Identify which cell holds the provided text, then report its [X, Y] central coordinate. 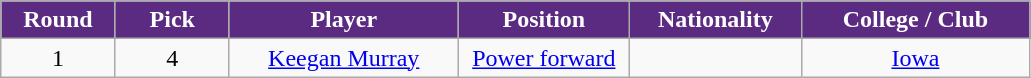
4 [172, 58]
Round [58, 20]
Nationality [716, 20]
1 [58, 58]
Power forward [544, 58]
Iowa [916, 58]
Pick [172, 20]
Player [344, 20]
College / Club [916, 20]
Position [544, 20]
Keegan Murray [344, 58]
